Output the (X, Y) coordinate of the center of the cell containing the given text.  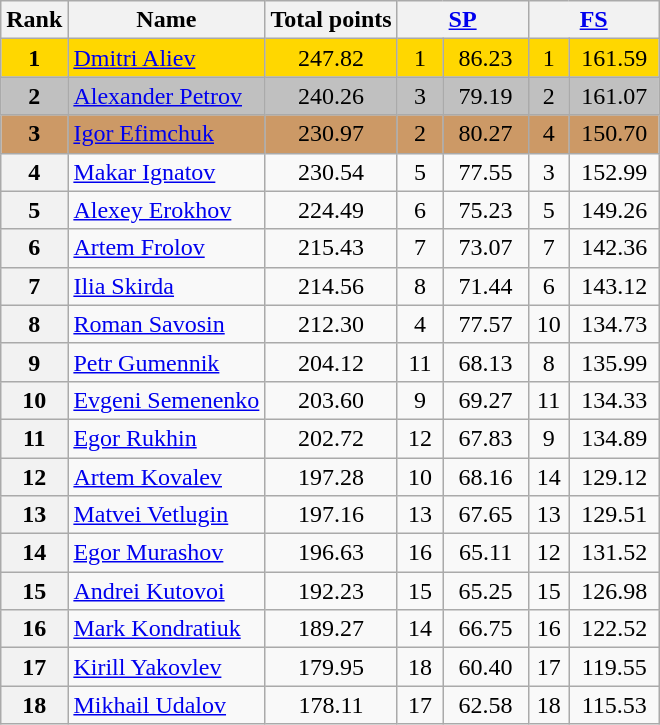
75.23 (486, 210)
80.27 (486, 134)
71.44 (486, 286)
129.12 (614, 477)
86.23 (486, 58)
134.89 (614, 438)
134.33 (614, 400)
247.82 (331, 58)
214.56 (331, 286)
67.65 (486, 515)
230.97 (331, 134)
66.75 (486, 629)
68.16 (486, 477)
142.36 (614, 248)
179.95 (331, 667)
143.12 (614, 286)
FS (594, 20)
149.26 (614, 210)
126.98 (614, 591)
119.55 (614, 667)
Evgeni Semenenko (166, 400)
189.27 (331, 629)
215.43 (331, 248)
Name (166, 20)
Kirill Yakovlev (166, 667)
Matvei Vetlugin (166, 515)
115.53 (614, 705)
197.28 (331, 477)
122.52 (614, 629)
161.59 (614, 58)
134.73 (614, 324)
230.54 (331, 172)
62.58 (486, 705)
150.70 (614, 134)
240.26 (331, 96)
152.99 (614, 172)
Artem Kovalev (166, 477)
Total points (331, 20)
Alexander Petrov (166, 96)
67.83 (486, 438)
Andrei Kutovoi (166, 591)
Egor Murashov (166, 553)
Artem Frolov (166, 248)
192.23 (331, 591)
69.27 (486, 400)
73.07 (486, 248)
Roman Savosin (166, 324)
Egor Rukhin (166, 438)
Dmitri Aliev (166, 58)
65.25 (486, 591)
68.13 (486, 362)
Alexey Erokhov (166, 210)
197.16 (331, 515)
77.55 (486, 172)
202.72 (331, 438)
Mikhail Udalov (166, 705)
60.40 (486, 667)
SP (462, 20)
203.60 (331, 400)
79.19 (486, 96)
131.52 (614, 553)
Mark Kondratiuk (166, 629)
204.12 (331, 362)
Igor Efimchuk (166, 134)
129.51 (614, 515)
224.49 (331, 210)
65.11 (486, 553)
Petr Gumennik (166, 362)
178.11 (331, 705)
Makar Ignatov (166, 172)
161.07 (614, 96)
77.57 (486, 324)
196.63 (331, 553)
135.99 (614, 362)
Ilia Skirda (166, 286)
Rank (34, 20)
212.30 (331, 324)
